Pinpoint the cell where the given text exists, returning its (x, y) midpoint coordinate. 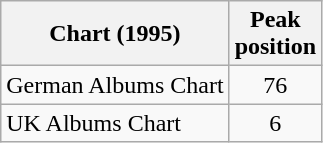
UK Albums Chart (115, 123)
Peakposition (275, 34)
Chart (1995) (115, 34)
76 (275, 85)
German Albums Chart (115, 85)
6 (275, 123)
